Return the (X, Y) coordinate for the center point of the cell that contains the specified text.  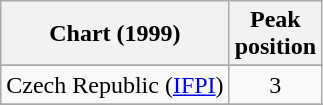
Czech Republic (IFPI) (115, 85)
Peakposition (275, 34)
Chart (1999) (115, 34)
3 (275, 85)
